Return (x, y) of the center of cell containing provided text 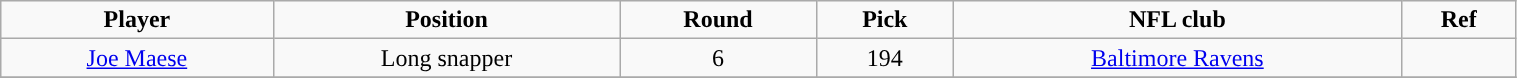
Player (137, 20)
Ref (1458, 20)
Joe Maese (137, 58)
NFL club (1178, 20)
Pick (884, 20)
Round (718, 20)
Baltimore Ravens (1178, 58)
6 (718, 58)
Long snapper (446, 58)
Position (446, 20)
194 (884, 58)
